Determine the (x, y) coordinate at the center of the cell enclosing the given text.  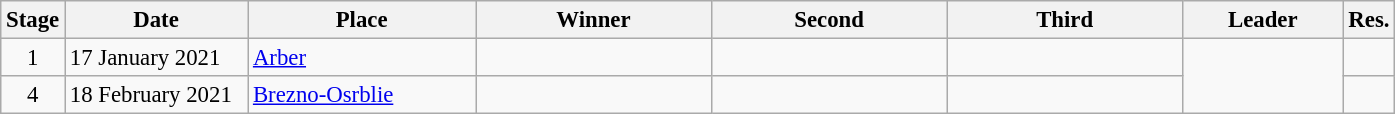
Date (156, 20)
Res. (1369, 20)
Leader (1262, 20)
Stage (33, 20)
Arber (362, 58)
18 February 2021 (156, 95)
Third (1065, 20)
17 January 2021 (156, 58)
Place (362, 20)
Winner (594, 20)
Brezno-Osrblie (362, 95)
4 (33, 95)
1 (33, 58)
Second (829, 20)
